Detect which cell encompasses the target text, then output its (X, Y) center coordinate. 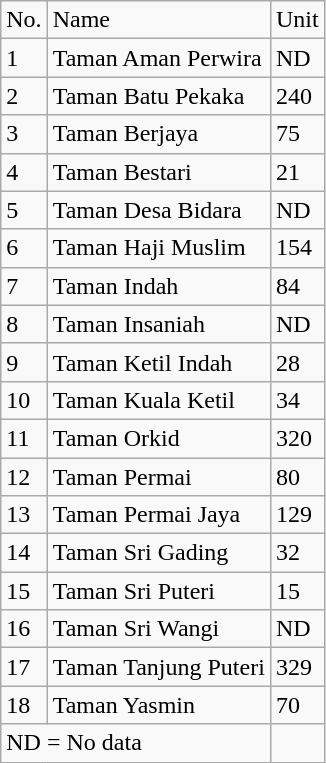
9 (24, 362)
80 (297, 477)
10 (24, 400)
32 (297, 553)
6 (24, 248)
28 (297, 362)
129 (297, 515)
1 (24, 58)
Unit (297, 20)
Taman Indah (158, 286)
Name (158, 20)
Taman Kuala Ketil (158, 400)
3 (24, 134)
16 (24, 629)
320 (297, 438)
11 (24, 438)
Taman Sri Wangi (158, 629)
Taman Tanjung Puteri (158, 667)
13 (24, 515)
2 (24, 96)
Taman Desa Bidara (158, 210)
17 (24, 667)
Taman Batu Pekaka (158, 96)
329 (297, 667)
Taman Insaniah (158, 324)
Taman Permai Jaya (158, 515)
Taman Haji Muslim (158, 248)
Taman Yasmin (158, 705)
Taman Aman Perwira (158, 58)
21 (297, 172)
34 (297, 400)
4 (24, 172)
Taman Sri Gading (158, 553)
240 (297, 96)
8 (24, 324)
154 (297, 248)
75 (297, 134)
Taman Ketil Indah (158, 362)
Taman Orkid (158, 438)
7 (24, 286)
12 (24, 477)
18 (24, 705)
Taman Bestari (158, 172)
ND = No data (136, 743)
Taman Berjaya (158, 134)
Taman Sri Puteri (158, 591)
84 (297, 286)
5 (24, 210)
70 (297, 705)
Taman Permai (158, 477)
No. (24, 20)
14 (24, 553)
